Provide the (x, y) coordinate of the cell's center where the given text is located.  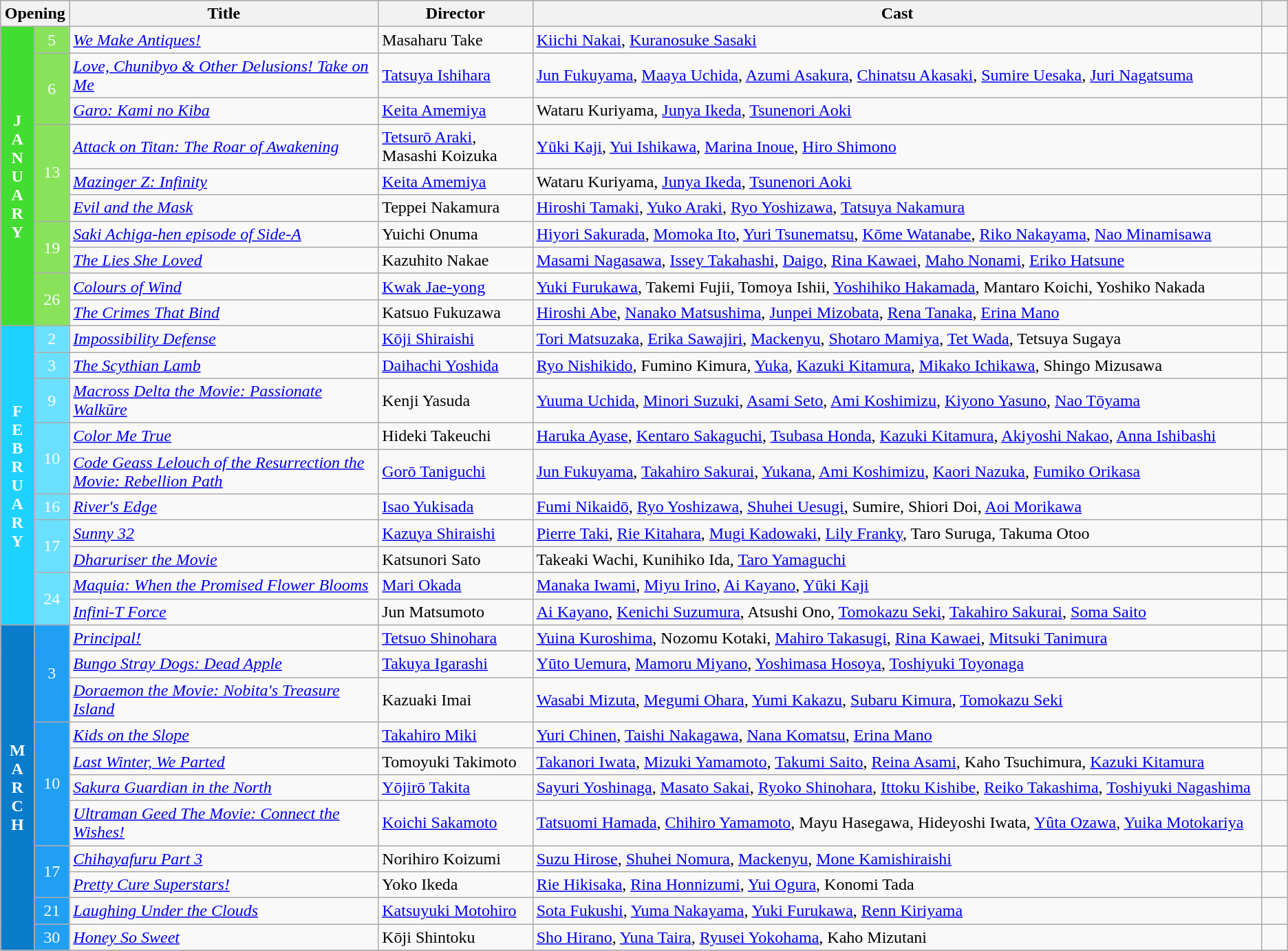
Code Geass Lelouch of the Resurrection the Movie: Rebellion Path (224, 472)
Tomoyuki Takimoto (455, 761)
Hiroshi Tamaki, Yuko Araki, Ryo Yoshizawa, Tatsuya Nakamura (897, 208)
21 (52, 911)
The Lies She Loved (224, 260)
Cast (897, 14)
Tetsurō Araki, Masashi Koizuka (455, 146)
16 (52, 507)
Gorō Taniguchi (455, 472)
Jun Fukuyama, Takahiro Sakurai, Yukana, Ami Koshimizu, Kaori Nazuka, Fumiko Orikasa (897, 472)
Yuichi Onuma (455, 234)
Rie Hikisaka, Rina Honnizumi, Yui Ogura, Konomi Tada (897, 885)
Kwak Jae-yong (455, 286)
Hiroshi Abe, Nanako Matsushima, Junpei Mizobata, Rena Tanaka, Erina Mano (897, 312)
Opening (35, 14)
Jun Matsumoto (455, 612)
Title (224, 14)
Principal! (224, 638)
Infini-T Force (224, 612)
Yūto Uemura, Mamoru Miyano, Yoshimasa Hosoya, Toshiyuki Toyonaga (897, 664)
Attack on Titan: The Roar of Awakening (224, 146)
Manaka Iwami, Miyu Irino, Ai Kayano, Yūki Kaji (897, 586)
FEBRUARY (18, 475)
26 (52, 299)
Katsuyuki Motohiro (455, 911)
Koichi Sakamoto (455, 823)
Doraemon the Movie: Nobita's Treasure Island (224, 699)
Yuuma Uchida, Minori Suzuki, Asami Seto, Ami Koshimizu, Kiyono Yasuno, Nao Tōyama (897, 400)
The Crimes That Bind (224, 312)
5 (52, 40)
Mazinger Z: Infinity (224, 182)
Chihayafuru Part 3 (224, 858)
Sayuri Yoshinaga, Masato Sakai, Ryoko Shinohara, Ittoku Kishibe, Reiko Takashima, Toshiyuki Nagashima (897, 787)
Kazuhito Nakae (455, 260)
Ultraman Geed The Movie: Connect the Wishes! (224, 823)
Yūki Kaji, Yui Ishikawa, Marina Inoue, Hiro Shimono (897, 146)
Yuri Chinen, Taishi Nakagawa, Nana Komatsu, Erina Mano (897, 735)
Pretty Cure Superstars! (224, 885)
Laughing Under the Clouds (224, 911)
Kazuaki Imai (455, 699)
24 (52, 599)
Wasabi Mizuta, Megumi Ohara, Yumi Kakazu, Subaru Kimura, Tomokazu Seki (897, 699)
MARCH (18, 787)
Sota Fukushi, Yuma Nakayama, Yuki Furukawa, Renn Kiriyama (897, 911)
Katsunori Sato (455, 559)
Kids on the Slope (224, 735)
Teppei Nakamura (455, 208)
Yoko Ikeda (455, 885)
Ryo Nishikido, Fumino Kimura, Yuka, Kazuki Kitamura, Mikako Ichikawa, Shingo Mizusawa (897, 365)
Yuki Furukawa, Takemi Fujii, Tomoya Ishii, Yoshihiko Hakamada, Mantaro Koichi, Yoshiko Nakada (897, 286)
2 (52, 339)
Kōji Shintoku (455, 937)
River's Edge (224, 507)
Pierre Taki, Rie Kitahara, Mugi Kadowaki, Lily Franky, Taro Suruga, Takuma Otoo (897, 533)
Evil and the Mask (224, 208)
Jun Fukuyama, Maaya Uchida, Azumi Asakura, Chinatsu Akasaki, Sumire Uesaka, Juri Nagatsuma (897, 76)
Takanori Iwata, Mizuki Yamamoto, Takumi Saito, Reina Asami, Kaho Tsuchimura, Kazuki Kitamura (897, 761)
Suzu Hirose, Shuhei Nomura, Mackenyu, Mone Kamishiraishi (897, 858)
Tatsuomi Hamada, Chihiro Yamamoto, Mayu Hasegawa, Hideyoshi Iwata, Yûta Ozawa, Yuika Motokariya (897, 823)
Daihachi Yoshida (455, 365)
Katsuo Fukuzawa (455, 312)
Bungo Stray Dogs: Dead Apple (224, 664)
Kazuya Shiraishi (455, 533)
Garo: Kami no Kiba (224, 111)
Saki Achiga-hen episode of Side-A (224, 234)
Kōji Shiraishi (455, 339)
19 (52, 247)
Mari Okada (455, 586)
Takeaki Wachi, Kunihiko Ida, Taro Yamaguchi (897, 559)
6 (52, 88)
Yuina Kuroshima, Nozomu Kotaki, Mahiro Takasugi, Rina Kawaei, Mitsuki Tanimura (897, 638)
Haruka Ayase, Kentaro Sakaguchi, Tsubasa Honda, Kazuki Kitamura, Akiyoshi Nakao, Anna Ishibashi (897, 436)
Takahiro Miki (455, 735)
Honey So Sweet (224, 937)
30 (52, 937)
Macross Delta the Movie: Passionate Walkūre (224, 400)
Love, Chunibyo & Other Delusions! Take on Me (224, 76)
Sunny 32 (224, 533)
Director (455, 14)
Tetsuo Shinohara (455, 638)
Masaharu Take (455, 40)
Color Me True (224, 436)
Takuya Igarashi (455, 664)
The Scythian Lamb (224, 365)
13 (52, 172)
9 (52, 400)
Sakura Guardian in the North (224, 787)
Tori Matsuzaka, Erika Sawajiri, Mackenyu, Shotaro Mamiya, Tet Wada, Tetsuya Sugaya (897, 339)
Masami Nagasawa, Issey Takahashi, Daigo, Rina Kawaei, Maho Nonami, Eriko Hatsune (897, 260)
Isao Yukisada (455, 507)
Sho Hirano, Yuna Taira, Ryusei Yokohama, Kaho Mizutani (897, 937)
Yōjirō Takita (455, 787)
JANUARY (18, 176)
We Make Antiques! (224, 40)
Tatsuya Ishihara (455, 76)
Kenji Yasuda (455, 400)
Colours of Wind (224, 286)
Hiyori Sakurada, Momoka Ito, Yuri Tsunematsu, Kōme Watanabe, Riko Nakayama, Nao Minamisawa (897, 234)
Hideki Takeuchi (455, 436)
Maquia: When the Promised Flower Blooms (224, 586)
Impossibility Defense (224, 339)
Dharuriser the Movie (224, 559)
Kiichi Nakai, Kuranosuke Sasaki (897, 40)
Fumi Nikaidō, Ryo Yoshizawa, Shuhei Uesugi, Sumire, Shiori Doi, Aoi Morikawa (897, 507)
Ai Kayano, Kenichi Suzumura, Atsushi Ono, Tomokazu Seki, Takahiro Sakurai, Soma Saito (897, 612)
Norihiro Koizumi (455, 858)
Last Winter, We Parted (224, 761)
